Provide the (x, y) coordinate of the cell's center where the given text is located.  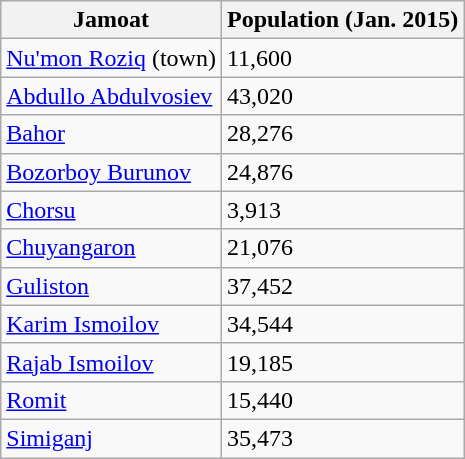
Bahor (112, 134)
37,452 (342, 286)
Bozorboy Burunov (112, 172)
Rajab Ismoilov (112, 362)
34,544 (342, 324)
Romit (112, 400)
19,185 (342, 362)
35,473 (342, 438)
3,913 (342, 210)
11,600 (342, 58)
Simiganj (112, 438)
Chorsu (112, 210)
24,876 (342, 172)
21,076 (342, 248)
Chuyangaron (112, 248)
Nu'mon Roziq (town) (112, 58)
Population (Jan. 2015) (342, 20)
28,276 (342, 134)
15,440 (342, 400)
Guliston (112, 286)
Karim Ismoilov (112, 324)
Abdullo Abdulvosiev (112, 96)
43,020 (342, 96)
Jamoat (112, 20)
